From the cell containing the given text, extract its center point as (X, Y) coordinate. 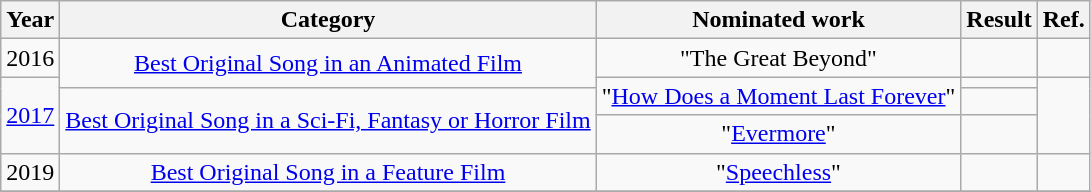
Category (328, 20)
"Speechless" (778, 172)
Best Original Song in an Animated Film (328, 64)
2017 (30, 115)
"Evermore" (778, 134)
2016 (30, 58)
Year (30, 20)
Ref. (1064, 20)
Best Original Song in a Sci-Fi, Fantasy or Horror Film (328, 120)
"How Does a Moment Last Forever" (778, 96)
Best Original Song in a Feature Film (328, 172)
2019 (30, 172)
Nominated work (778, 20)
"The Great Beyond" (778, 58)
Result (999, 20)
